Output the [x, y] coordinate of the center of the cell containing the given text.  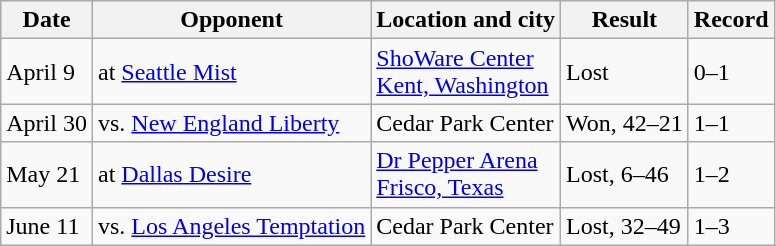
Result [625, 20]
at Seattle Mist [231, 72]
1–1 [731, 123]
vs. New England Liberty [231, 123]
Lost, 6–46 [625, 174]
Opponent [231, 20]
Lost [625, 72]
0–1 [731, 72]
1–3 [731, 226]
1–2 [731, 174]
ShoWare CenterKent, Washington [466, 72]
May 21 [47, 174]
Won, 42–21 [625, 123]
April 9 [47, 72]
Lost, 32–49 [625, 226]
June 11 [47, 226]
vs. Los Angeles Temptation [231, 226]
Location and city [466, 20]
Record [731, 20]
April 30 [47, 123]
Date [47, 20]
Dr Pepper ArenaFrisco, Texas [466, 174]
at Dallas Desire [231, 174]
